Provide the (X, Y) coordinate of the cell's center where the given text is located.  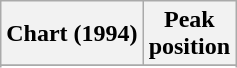
Peakposition (189, 34)
Chart (1994) (72, 34)
